Locate the cell with the specified text and output its (X, Y) center coordinate. 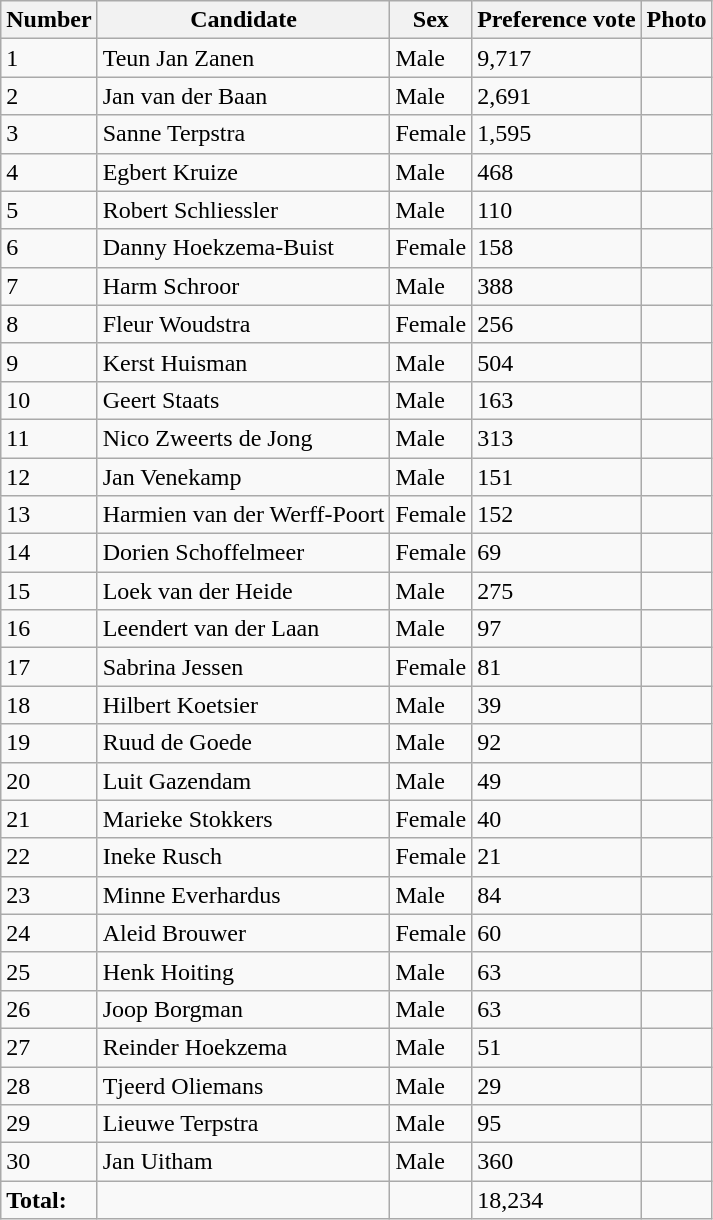
151 (556, 477)
40 (556, 819)
16 (49, 629)
15 (49, 591)
51 (556, 1047)
18,234 (556, 1200)
Candidate (244, 20)
Total: (49, 1200)
92 (556, 743)
20 (49, 781)
60 (556, 933)
388 (556, 286)
Sex (431, 20)
Joop Borgman (244, 1009)
504 (556, 362)
3 (49, 134)
Number (49, 20)
Robert Schliessler (244, 210)
Photo (676, 20)
256 (556, 324)
Luit Gazendam (244, 781)
Geert Staats (244, 400)
Ineke Rusch (244, 857)
81 (556, 667)
313 (556, 438)
Lieuwe Terpstra (244, 1124)
Dorien Schoffelmeer (244, 553)
18 (49, 705)
Preference vote (556, 20)
Teun Jan Zanen (244, 58)
5 (49, 210)
Reinder Hoekzema (244, 1047)
8 (49, 324)
19 (49, 743)
Harm Schroor (244, 286)
24 (49, 933)
Aleid Brouwer (244, 933)
Sabrina Jessen (244, 667)
4 (49, 172)
28 (49, 1085)
Hilbert Koetsier (244, 705)
Minne Everhardus (244, 895)
22 (49, 857)
360 (556, 1162)
Leendert van der Laan (244, 629)
Nico Zweerts de Jong (244, 438)
Henk Hoiting (244, 971)
110 (556, 210)
Marieke Stokkers (244, 819)
2 (49, 96)
Loek van der Heide (244, 591)
11 (49, 438)
26 (49, 1009)
Jan Uitham (244, 1162)
468 (556, 172)
Jan Venekamp (244, 477)
84 (556, 895)
69 (556, 553)
Egbert Kruize (244, 172)
Ruud de Goede (244, 743)
39 (556, 705)
10 (49, 400)
49 (556, 781)
23 (49, 895)
9,717 (556, 58)
Danny Hoekzema-Buist (244, 248)
97 (556, 629)
2,691 (556, 96)
Tjeerd Oliemans (244, 1085)
17 (49, 667)
Jan van der Baan (244, 96)
7 (49, 286)
Sanne Terpstra (244, 134)
Harmien van der Werff-Poort (244, 515)
9 (49, 362)
6 (49, 248)
1 (49, 58)
Kerst Huisman (244, 362)
152 (556, 515)
Fleur Woudstra (244, 324)
275 (556, 591)
158 (556, 248)
14 (49, 553)
13 (49, 515)
163 (556, 400)
30 (49, 1162)
25 (49, 971)
27 (49, 1047)
12 (49, 477)
1,595 (556, 134)
95 (556, 1124)
